Locate the cell with the specified text and output its [X, Y] center coordinate. 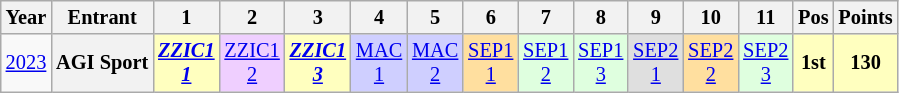
ZZIC11 [186, 63]
Year [26, 17]
SEP23 [766, 63]
Points [866, 17]
1st [813, 63]
SEP21 [656, 63]
2023 [26, 63]
SEP13 [600, 63]
8 [600, 17]
Pos [813, 17]
ZZIC13 [318, 63]
AGI Sport [102, 63]
11 [766, 17]
SEP22 [710, 63]
9 [656, 17]
SEP12 [546, 63]
Entrant [102, 17]
5 [435, 17]
MAC2 [435, 63]
1 [186, 17]
7 [546, 17]
2 [252, 17]
3 [318, 17]
ZZIC12 [252, 63]
130 [866, 63]
10 [710, 17]
MAC1 [379, 63]
4 [379, 17]
SEP11 [490, 63]
6 [490, 17]
